Identify which cell holds the provided text, then report its [x, y] central coordinate. 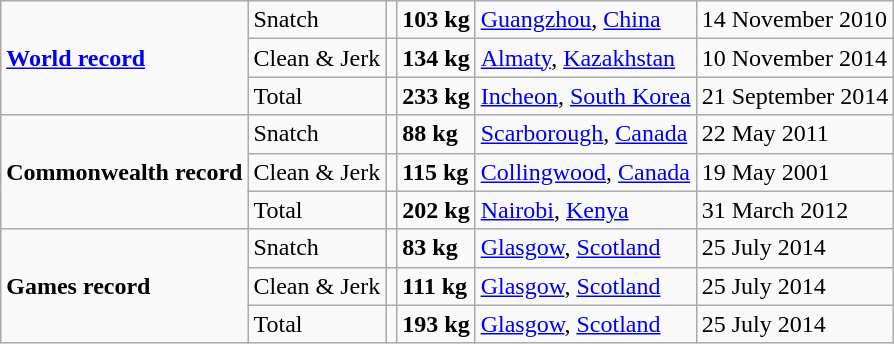
Nairobi, Kenya [586, 210]
88 kg [436, 134]
193 kg [436, 324]
Commonwealth record [124, 172]
233 kg [436, 96]
Almaty, Kazakhstan [586, 58]
World record [124, 58]
31 March 2012 [795, 210]
Scarborough, Canada [586, 134]
Games record [124, 286]
83 kg [436, 248]
103 kg [436, 20]
134 kg [436, 58]
Incheon, South Korea [586, 96]
21 September 2014 [795, 96]
19 May 2001 [795, 172]
Collingwood, Canada [586, 172]
22 May 2011 [795, 134]
14 November 2010 [795, 20]
115 kg [436, 172]
111 kg [436, 286]
Guangzhou, China [586, 20]
202 kg [436, 210]
10 November 2014 [795, 58]
